For the text-containing cell, return its midpoint in [X, Y] coordinate format. 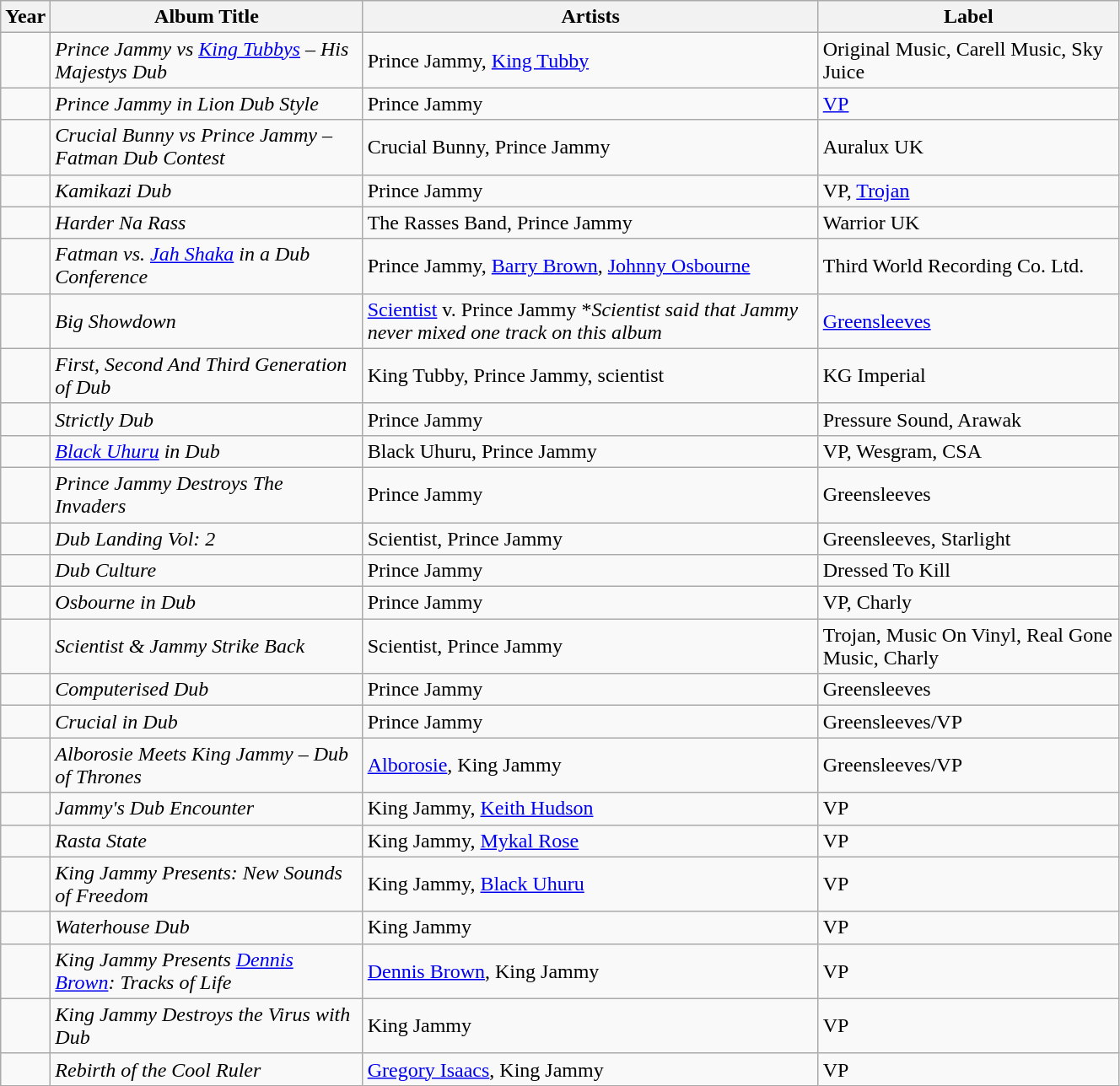
Jammy's Dub Encounter [207, 809]
VP, Wesgram, CSA [968, 451]
Gregory Isaacs, King Jammy [590, 1069]
Osbourne in Dub [207, 603]
Dennis Brown, King Jammy [590, 971]
Third World Recording Co. Ltd. [968, 266]
Album Title [207, 17]
Alborosie Meets King Jammy – Dub of Thrones [207, 766]
Big Showdown [207, 320]
Prince Jammy Destroys The Invaders [207, 494]
Waterhouse Dub [207, 927]
Kamikazi Dub [207, 191]
Pressure Sound, Arawak [968, 419]
Scientist & Jammy Strike Back [207, 646]
Rebirth of the Cool Ruler [207, 1069]
The Rasses Band, Prince Jammy [590, 223]
Artists [590, 17]
Computerised Dub [207, 690]
Dub Culture [207, 571]
Harder Na Rass [207, 223]
Crucial Bunny vs Prince Jammy – Fatman Dub Contest [207, 147]
King Jammy Presents: New Sounds of Freedom [207, 884]
Prince Jammy in Lion Dub Style [207, 104]
Black Uhuru, Prince Jammy [590, 451]
Rasta State [207, 841]
Prince Jammy, Barry Brown, Johnny Osbourne [590, 266]
Fatman vs. Jah Shaka in a Dub Conference [207, 266]
Original Music, Carell Music, Sky Juice [968, 61]
King Jammy, Mykal Rose [590, 841]
Label [968, 17]
Warrior UK [968, 223]
Auralux UK [968, 147]
VP, Trojan [968, 191]
VP, Charly [968, 603]
Trojan, Music On Vinyl, Real Gone Music, Charly [968, 646]
King Tubby, Prince Jammy, scientist [590, 376]
King Jammy, Black Uhuru [590, 884]
Black Uhuru in Dub [207, 451]
King Jammy Presents Dennis Brown: Tracks of Life [207, 971]
King Jammy, Keith Hudson [590, 809]
King Jammy Destroys the Virus with Dub [207, 1025]
Greensleeves, Starlight [968, 539]
Year [25, 17]
Alborosie, King Jammy [590, 766]
Scientist v. Prince Jammy *Scientist said that Jammy never mixed one track on this album [590, 320]
KG Imperial [968, 376]
Dub Landing Vol: 2 [207, 539]
Prince Jammy, King Tubby [590, 61]
Strictly Dub [207, 419]
Dressed To Kill [968, 571]
Prince Jammy vs King Tubbys – His Majestys Dub [207, 61]
Crucial in Dub [207, 722]
Crucial Bunny, Prince Jammy [590, 147]
First, Second And Third Generation of Dub [207, 376]
